Determine the [X, Y] coordinate at the center of the cell enclosing the given text.  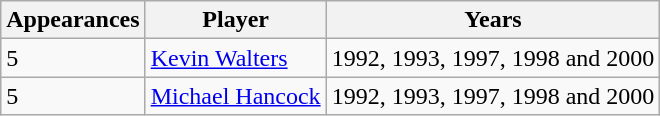
Kevin Walters [236, 58]
Player [236, 20]
Appearances [73, 20]
Years [493, 20]
Michael Hancock [236, 96]
